For the text-containing cell, return its midpoint in (X, Y) coordinate format. 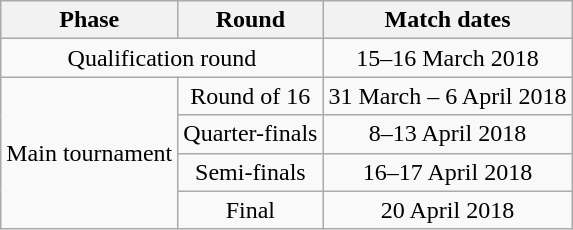
31 March – 6 April 2018 (448, 96)
8–13 April 2018 (448, 134)
15–16 March 2018 (448, 58)
Round of 16 (250, 96)
Quarter-finals (250, 134)
Semi-finals (250, 172)
Final (250, 210)
Main tournament (90, 153)
20 April 2018 (448, 210)
Round (250, 20)
Qualification round (162, 58)
16–17 April 2018 (448, 172)
Match dates (448, 20)
Phase (90, 20)
